Locate the cell with the specified text and output its (X, Y) center coordinate. 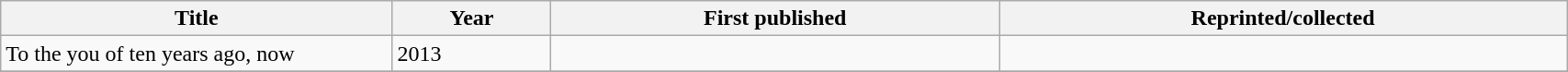
2013 (472, 54)
First published (775, 18)
Reprinted/collected (1283, 18)
Year (472, 18)
Title (197, 18)
To the you of ten years ago, now (197, 54)
